Scan for the cell matching the given text and deliver its (x, y) coordinate at center. 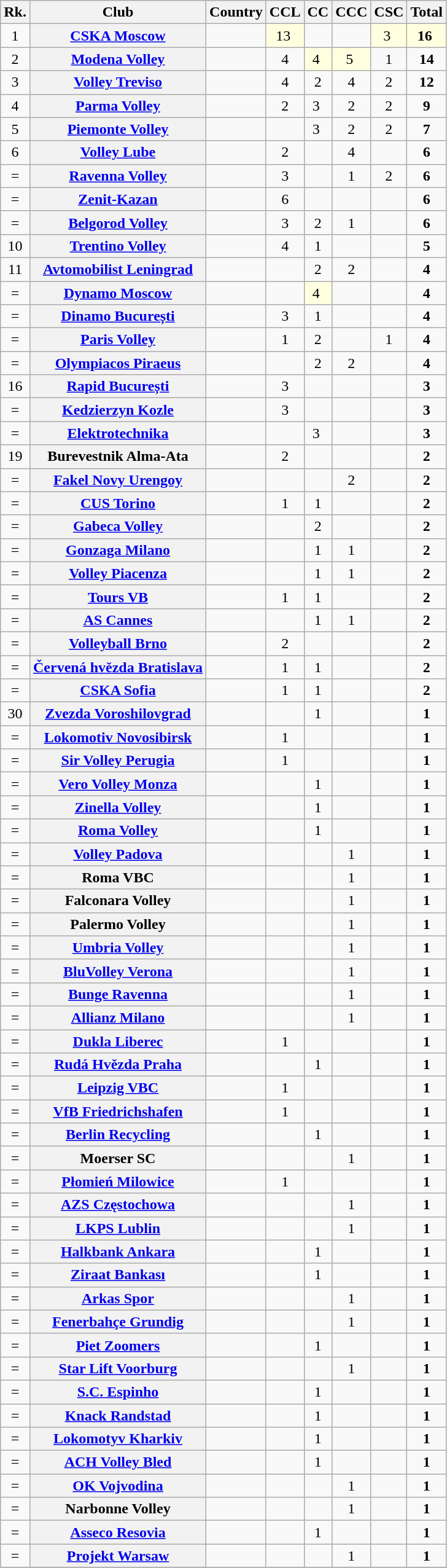
30 (15, 714)
Piemonte Volley (118, 129)
Paris Volley (118, 340)
Rk. (15, 12)
CUS Torino (118, 503)
Lokomotiv Novosibirsk (118, 737)
Elektrotechnika (118, 433)
Dynamo Moscow (118, 293)
Kedzierzyn Kozle (118, 410)
Gonzaga Milano (118, 550)
Fakel Novy Urengoy (118, 480)
Total (427, 12)
Umbria Volley (118, 947)
Zenit-Kazan (118, 199)
Halkbank Ankara (118, 1252)
Leipzig VBC (118, 1088)
VfB Friedrichshafen (118, 1111)
Berlin Recycling (118, 1135)
Sir Volley Perugia (118, 761)
11 (15, 269)
Volley Piacenza (118, 573)
Modena Volley (118, 59)
12 (427, 82)
Tours VB (118, 597)
Červená hvězda Bratislava (118, 667)
13 (285, 36)
Vero Volley Monza (118, 784)
Parma Volley (118, 106)
Belgorod Volley (118, 222)
Roma Volley (118, 831)
Zinella Volley (118, 807)
Piet Zoomers (118, 1345)
Roma VBC (118, 877)
Fenerbahçe Grundig (118, 1322)
Dukla Liberec (118, 1041)
Gabeca Volley (118, 527)
AZS Częstochowa (118, 1205)
OK Vojvodina (118, 1486)
S.C. Espinho (118, 1392)
Olympiacos Piraeus (118, 363)
Falconara Volley (118, 901)
Rudá Hvězda Praha (118, 1065)
10 (15, 246)
Rapid București (118, 386)
Ziraat Bankası (118, 1275)
Płomień Milowice (118, 1182)
CC (318, 12)
Star Lift Voorburg (118, 1368)
BluVolley Verona (118, 971)
CCC (351, 12)
LKPS Lublin (118, 1228)
Volley Lube (118, 152)
7 (427, 129)
Asseco Resovia (118, 1532)
Volley Padova (118, 854)
CCL (285, 12)
CSKA Moscow (118, 36)
Allianz Milano (118, 1017)
14 (427, 59)
Bunge Ravenna (118, 994)
Country (236, 12)
Arkas Spor (118, 1298)
Ravenna Volley (118, 176)
Palermo Volley (118, 924)
Volley Treviso (118, 82)
Moerser SC (118, 1158)
9 (427, 106)
Zvezda Voroshilovgrad (118, 714)
Trentino Volley (118, 246)
AS Cannes (118, 620)
CSC (389, 12)
Club (118, 12)
Narbonne Volley (118, 1509)
19 (15, 457)
Knack Randstad (118, 1415)
Burevestnik Alma-Ata (118, 457)
CSKA Sofia (118, 691)
Volleyball Brno (118, 643)
Lokomotyv Kharkiv (118, 1439)
Dinamo București (118, 316)
Avtomobilist Leningrad (118, 269)
ACH Volley Bled (118, 1462)
Projekt Warsaw (118, 1556)
